Locate the cell with the specified text and output its [x, y] center coordinate. 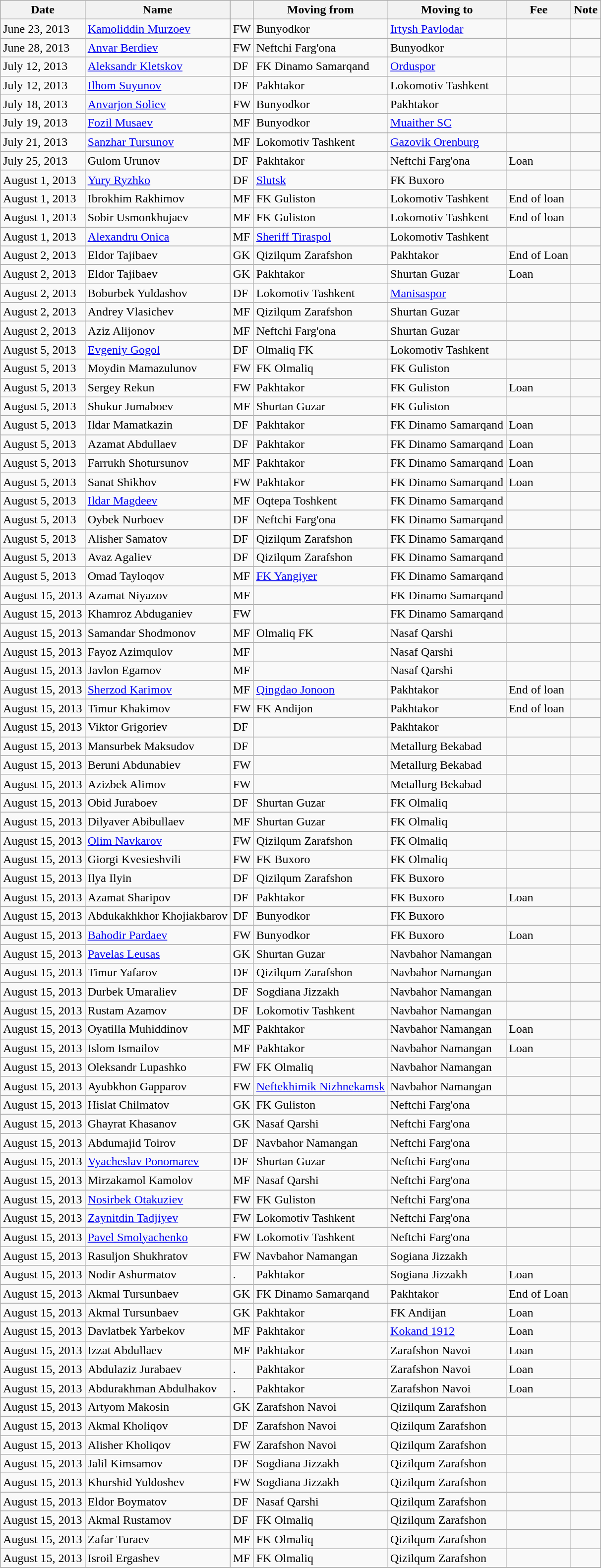
Orduspor [447, 66]
Omad Tayloqov [158, 576]
Alexandru Onica [158, 237]
July 18, 2013 [43, 104]
Nodir Ashurmatov [158, 1275]
Timur Khakimov [158, 708]
Dilyaver Abibullaev [158, 821]
Muaither SC [447, 123]
Islom Ismailov [158, 1048]
Obid Juraboev [158, 803]
Davlatbek Yarbekov [158, 1331]
Hislat Chilmatov [158, 1105]
Moving from [320, 10]
Moving to [447, 10]
Bahodir Pardaev [158, 935]
Zaynitdin Tadjiyev [158, 1218]
Sherzod Karimov [158, 690]
Beruni Abdunabiev [158, 765]
Ghayrat Khasanov [158, 1124]
Boburbek Yuldashov [158, 293]
Artyom Makosin [158, 1407]
Mirzakamol Kamolov [158, 1181]
Neftekhimik Nizhnekamsk [320, 1086]
Irtysh Pavlodar [447, 29]
Aleksandr Kletskov [158, 66]
Rasuljon Shukhratov [158, 1256]
Anvar Berdiev [158, 48]
Fozil Musaev [158, 123]
Oybek Nurboev [158, 519]
Azizbek Alimov [158, 784]
Sergey Rekun [158, 387]
Oleksandr Lupashko [158, 1067]
Andrey Vlasichev [158, 312]
Akmal Rustamov [158, 1520]
Farrukh Shotursunov [158, 463]
Sanzhar Tursunov [158, 142]
Evgeniy Gogol [158, 350]
Eldor Boymatov [158, 1502]
Jalil Kimsamov [158, 1464]
Sheriff Tiraspol [320, 237]
Abdukakhkhor Khojiakbarov [158, 916]
Oqtepa Toshkent [320, 501]
FK Andijon [320, 708]
Olim Navkarov [158, 841]
July 19, 2013 [43, 123]
Javlon Egamov [158, 671]
Ibrokhim Rakhimov [158, 198]
Durbek Umaraliev [158, 992]
July 25, 2013 [43, 161]
Anvarjon Soliev [158, 104]
Akmal Kholiqov [158, 1426]
Fayoz Azimqulov [158, 652]
Mansurbek Maksudov [158, 746]
Azamat Sharipov [158, 897]
Alisher Samatov [158, 538]
Pavel Smolyachenko [158, 1237]
Timur Yafarov [158, 973]
Samandar Shodmonov [158, 633]
Kokand 1912 [447, 1331]
Isroil Ergashev [158, 1558]
Shukur Jumaboev [158, 406]
Vyacheslav Ponomarev [158, 1162]
Khamroz Abduganiev [158, 614]
Nosirbek Otakuziev [158, 1199]
Qingdao Jonoon [320, 690]
Ildar Magdeev [158, 501]
Kamoliddin Murzoev [158, 29]
Ilhom Suyunov [158, 85]
Giorgi Kvesieshvili [158, 860]
Gazovik Orenburg [447, 142]
Date [43, 10]
Gulom Urunov [158, 161]
Ilya Ilyin [158, 878]
Slutsk [320, 180]
Zafar Turaev [158, 1539]
Izzat Abdullaev [158, 1350]
Sobir Usmonkhujaev [158, 217]
Yury Ryzhko [158, 180]
June 23, 2013 [43, 29]
FK Yangiyer [320, 576]
Ildar Mamatkazin [158, 425]
Abdurakhman Abdulhakov [158, 1388]
Sanat Shikhov [158, 482]
Abdumajid Toirov [158, 1142]
Abdulaziz Jurabaev [158, 1369]
Ayubkhon Gapparov [158, 1086]
Khurshid Yuldoshev [158, 1483]
July 21, 2013 [43, 142]
Moydin Mamazulunov [158, 369]
Pavelas Leusas [158, 954]
Name [158, 10]
Oyatilla Muhiddinov [158, 1029]
Avaz Agaliev [158, 558]
FK Andijan [447, 1313]
Rustam Azamov [158, 1010]
Aziz Alijonov [158, 331]
Note [586, 10]
June 28, 2013 [43, 48]
Azamat Niyazov [158, 595]
Viktor Grigoriev [158, 727]
Alisher Kholiqov [158, 1445]
Azamat Abdullaev [158, 444]
Manisaspor [447, 293]
Fee [539, 10]
